Search for the cell housing the specified text and yield its (X, Y) center coordinate. 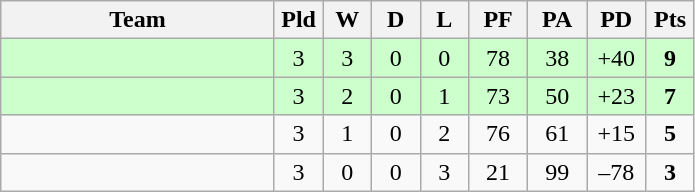
99 (558, 172)
73 (498, 96)
78 (498, 58)
–78 (616, 172)
D (396, 20)
21 (498, 172)
38 (558, 58)
Pld (298, 20)
7 (670, 96)
PF (498, 20)
Team (138, 20)
+23 (616, 96)
+15 (616, 134)
+40 (616, 58)
PA (558, 20)
50 (558, 96)
L (444, 20)
5 (670, 134)
Pts (670, 20)
61 (558, 134)
W (348, 20)
PD (616, 20)
76 (498, 134)
9 (670, 58)
